Search for the cell housing the specified text and yield its (x, y) center coordinate. 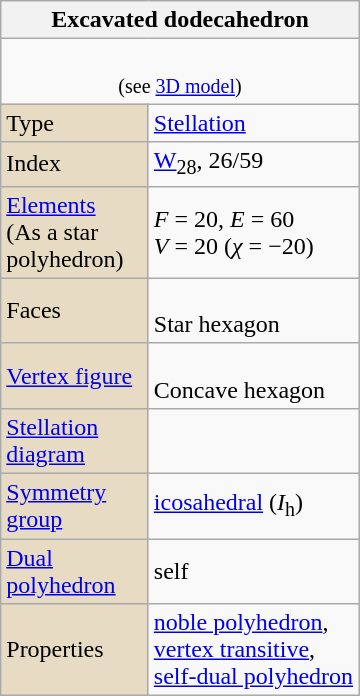
Symmetry group (75, 506)
F = 20, E = 60V = 20 (χ = −20) (254, 232)
Elements(As a star polyhedron) (75, 232)
Vertex figure (75, 376)
icosahedral (Ih) (254, 506)
W28, 26/59 (254, 164)
Index (75, 164)
Excavated dodecahedron (180, 20)
Faces (75, 310)
noble polyhedron, vertex transitive, self-dual polyhedron (254, 650)
(see 3D model) (180, 72)
Type (75, 123)
self (254, 572)
Dual polyhedron (75, 572)
Concave hexagon (254, 376)
Stellation diagram (75, 440)
Star hexagon (254, 310)
Stellation (254, 123)
Properties (75, 650)
